Find where the given text appears and provide that cell's center as [x, y] coordinate. 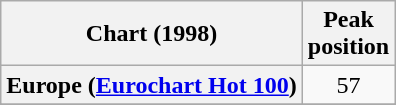
Chart (1998) [152, 34]
Europe (Eurochart Hot 100) [152, 85]
57 [348, 85]
Peakposition [348, 34]
